Extract the [X, Y] coordinate from the center of the cell holding the provided text.  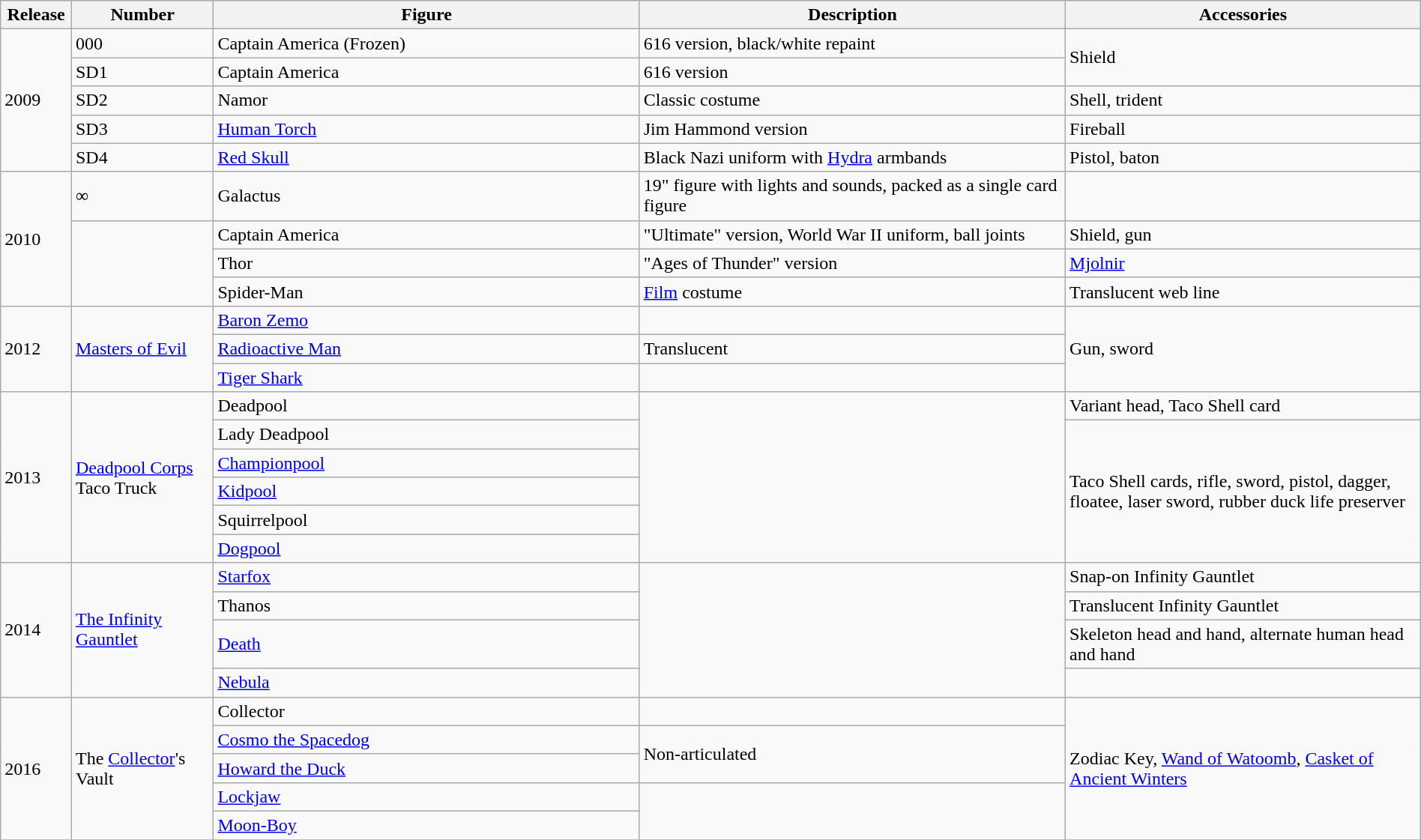
Collector [426, 711]
616 version [852, 72]
Nebula [426, 683]
Zodiac Key, Wand of Watoomb, Casket of Ancient Winters [1243, 768]
2014 [36, 629]
Jim Hammond version [852, 129]
Death [426, 644]
Lockjaw [426, 797]
SD2 [142, 100]
Namor [426, 100]
2010 [36, 238]
Skeleton head and hand, alternate human head and hand [1243, 644]
2013 [36, 477]
Description [852, 15]
Kidpool [426, 492]
Masters of Evil [142, 348]
Shell, trident [1243, 100]
Spider-Man [426, 291]
Howard the Duck [426, 768]
The Infinity Gauntlet [142, 629]
2016 [36, 768]
Non-articulated [852, 754]
"Ultimate" version, World War II uniform, ball joints [852, 235]
Deadpool CorpsTaco Truck [142, 477]
Captain America (Frozen) [426, 43]
Tiger Shark [426, 377]
Release [36, 15]
Gun, sword [1243, 348]
Translucent web line [1243, 291]
∞ [142, 196]
Human Torch [426, 129]
Thanos [426, 605]
Dogpool [426, 549]
Deadpool [426, 406]
Shield, gun [1243, 235]
2009 [36, 100]
Lady Deadpool [426, 435]
The Collector's Vault [142, 768]
Film costume [852, 291]
Championpool [426, 463]
616 version, black/white repaint [852, 43]
Figure [426, 15]
Number [142, 15]
Translucent Infinity Gauntlet [1243, 605]
SD1 [142, 72]
SD4 [142, 157]
000 [142, 43]
Taco Shell cards, rifle, sword, pistol, dagger, floatee, laser sword, rubber duck life preserver [1243, 492]
Classic costume [852, 100]
Cosmo the Spacedog [426, 740]
Mjolnir [1243, 263]
"Ages of Thunder" version [852, 263]
Shield [1243, 58]
SD3 [142, 129]
Radioactive Man [426, 348]
Galactus [426, 196]
Variant head, Taco Shell card [1243, 406]
Thor [426, 263]
19" figure with lights and sounds, packed as a single card figure [852, 196]
Starfox [426, 577]
Red Skull [426, 157]
Accessories [1243, 15]
Pistol, baton [1243, 157]
Squirrelpool [426, 520]
Moon-Boy [426, 825]
Snap-on Infinity Gauntlet [1243, 577]
Fireball [1243, 129]
Baron Zemo [426, 320]
Translucent [852, 348]
Black Nazi uniform with Hydra armbands [852, 157]
2012 [36, 348]
